Find where the given text appears and provide that cell's center as [x, y] coordinate. 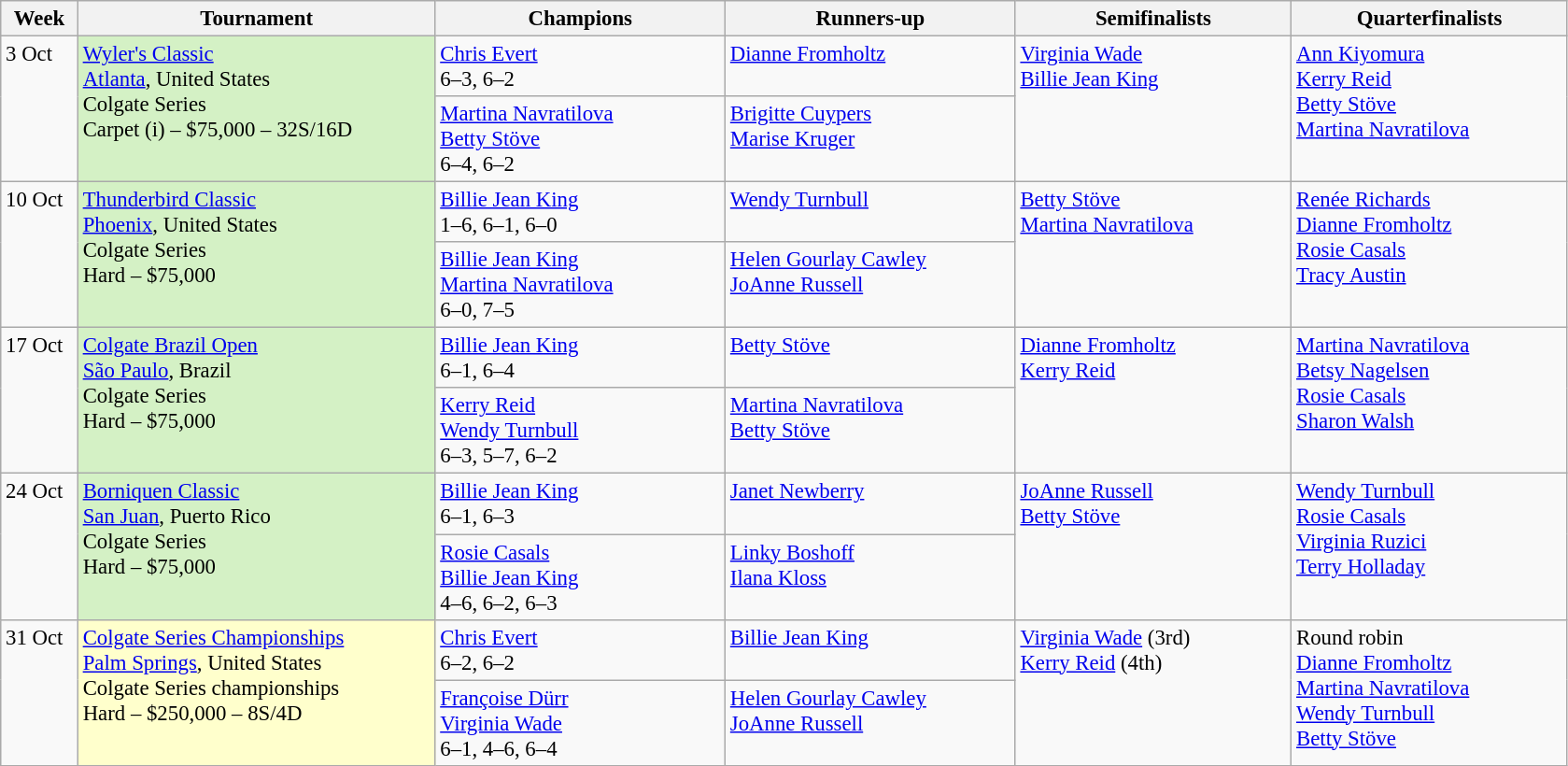
Billie Jean King1–6, 6–1, 6–0 [581, 213]
17 Oct [39, 401]
Rosie Casals Billie Jean King 4–6, 6–2, 6–3 [581, 577]
Wendy Turnbull Rosie Casals Virginia Ruzici Terry Holladay [1430, 546]
3 Oct [39, 109]
Virginia Wade (3rd) Kerry Reid (4th) [1153, 692]
Kerry Reid Wendy Turnbull 6–3, 5–7, 6–2 [581, 432]
Quarterfinalists [1430, 19]
Betty Stöve Martina Navratilova [1153, 255]
10 Oct [39, 255]
Runners-up [870, 19]
Wendy Turnbull [870, 213]
Brigitte Cuypers Marise Kruger [870, 139]
Martina Navratilova Betty Stöve6–4, 6–2 [581, 139]
Week [39, 19]
Round robin Dianne Fromholtz Martina Navratilova Wendy Turnbull Betty Stöve [1430, 692]
Dianne Fromholtz Kerry Reid [1153, 401]
24 Oct [39, 546]
Champions [581, 19]
Janet Newberry [870, 504]
Linky Boshoff Ilana Kloss [870, 577]
Colgate Series Championships Palm Springs, United StatesColgate Series championshipsHard – $250,000 – 8S/4D [256, 692]
Dianne Fromholtz [870, 67]
Martina Navratilova Betty Stöve [870, 432]
Renée Richards Dianne Fromholtz Rosie Casals Tracy Austin [1430, 255]
Françoise Dürr Virginia Wade6–1, 4–6, 6–4 [581, 723]
Martina Navratilova Betsy Nagelsen Rosie Casals Sharon Walsh [1430, 401]
Wyler's Classic Atlanta, United StatesColgate SeriesCarpet (i) – $75,000 – 32S/16D [256, 109]
Billie Jean King Martina Navratilova 6–0, 7–5 [581, 285]
Virginia Wade Billie Jean King [1153, 109]
Colgate Brazil Open São Paulo, BrazilColgate SeriesHard – $75,000 [256, 401]
Chris Evert6–2, 6–2 [581, 650]
Billie Jean King [870, 650]
31 Oct [39, 692]
Ann Kiyomura Kerry Reid Betty Stöve Martina Navratilova [1430, 109]
Billie Jean King 6–1, 6–3 [581, 504]
Billie Jean King 6–1, 6–4 [581, 359]
Chris Evert6–3, 6–2 [581, 67]
Semifinalists [1153, 19]
Betty Stöve [870, 359]
Thunderbird Classic Phoenix, United StatesColgate SeriesHard – $75,000 [256, 255]
Tournament [256, 19]
Borniquen Classic San Juan, Puerto RicoColgate SeriesHard – $75,000 [256, 546]
JoAnne Russell Betty Stöve [1153, 546]
